Pinpoint the cell where the given text exists, returning its [x, y] midpoint coordinate. 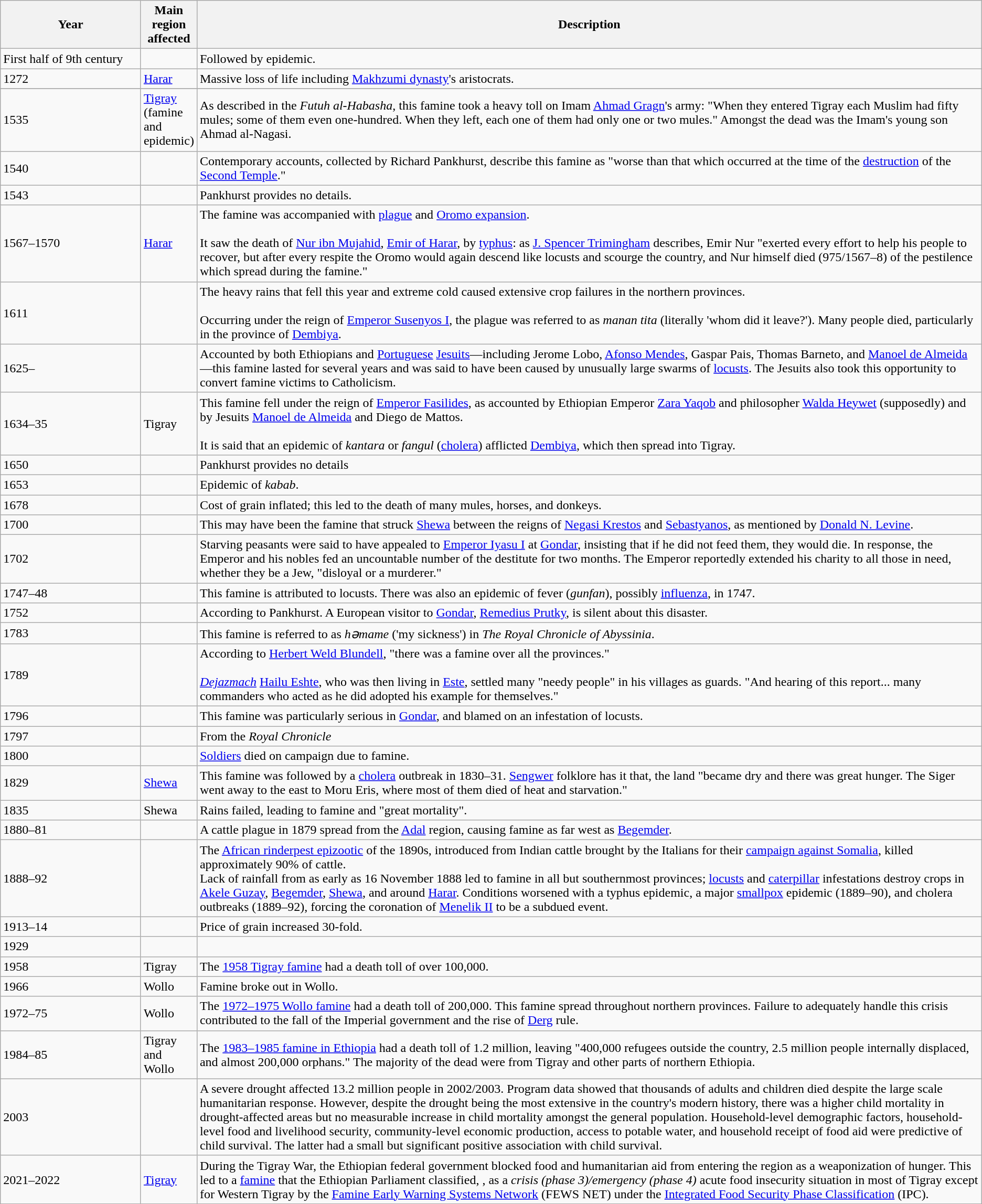
Tigray and Wollo [169, 1055]
According to Pankhurst. A European visitor to Gondar, Remedius Prutky, is silent about this disaster. [589, 613]
1783 [71, 633]
1835 [71, 810]
1796 [71, 716]
1752 [71, 613]
Famine broke out in Wollo. [589, 986]
1829 [71, 783]
1929 [71, 947]
1984–85 [71, 1055]
Epidemic of kabab. [589, 485]
Pankhurst provides no details. [589, 195]
This famine is referred to as həmame ('my sickness') in The Royal Chronicle of Abyssinia. [589, 633]
A cattle plague in 1879 spread from the Adal region, causing famine as far west as Begemder. [589, 830]
1650 [71, 465]
First half of 9th century [71, 59]
Description [589, 25]
1272 [71, 79]
1700 [71, 525]
1747–48 [71, 593]
1611 [71, 313]
This famine was particularly serious in Gondar, and blamed on an infestation of locusts. [589, 716]
1888–92 [71, 878]
1972–75 [71, 1013]
1540 [71, 168]
1789 [71, 674]
1913–14 [71, 927]
Cost of grain inflated; this led to the death of many mules, horses, and donkeys. [589, 505]
1702 [71, 559]
Tigray (famine and epidemic) [169, 120]
Price of grain increased 30-fold. [589, 927]
1653 [71, 485]
This may have been the famine that struck Shewa between the reigns of Negasi Krestos and Sebastyanos, as mentioned by Donald N. Levine. [589, 525]
1543 [71, 195]
Followed by epidemic. [589, 59]
1625– [71, 368]
1567–1570 [71, 243]
1535 [71, 120]
1634–35 [71, 424]
From the Royal Chronicle [589, 736]
Year [71, 25]
1880–81 [71, 830]
1958 [71, 966]
2003 [71, 1117]
Massive loss of life including Makhzumi dynasty's aristocrats. [589, 79]
This famine is attributed to locusts. There was also an epidemic of fever (gunfan), possibly influenza, in 1747. [589, 593]
2021–2022 [71, 1179]
1797 [71, 736]
Main region affected [169, 25]
Soldiers died on campaign due to famine. [589, 756]
1678 [71, 505]
Rains failed, leading to famine and "great mortality". [589, 810]
1800 [71, 756]
Pankhurst provides no details [589, 465]
1966 [71, 986]
The 1958 Tigray famine had a death toll of over 100,000. [589, 966]
